From the cell containing the given text, extract its center point as (X, Y) coordinate. 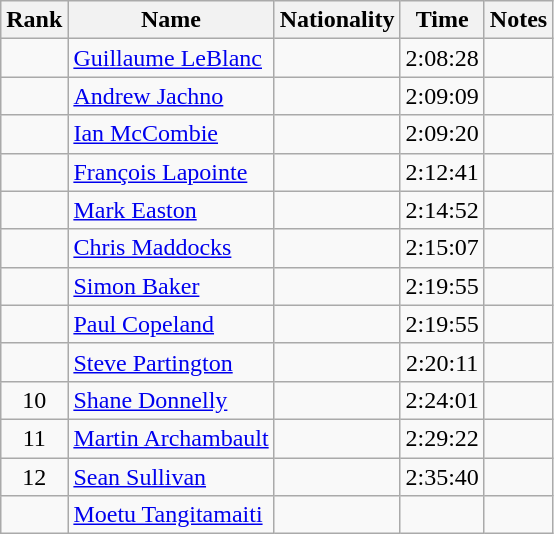
Martin Archambault (171, 438)
Sean Sullivan (171, 477)
Notes (518, 20)
Simon Baker (171, 286)
François Lapointe (171, 172)
Name (171, 20)
2:24:01 (442, 400)
Shane Donnelly (171, 400)
2:12:41 (442, 172)
2:20:11 (442, 362)
Paul Copeland (171, 324)
12 (34, 477)
Nationality (337, 20)
2:29:22 (442, 438)
2:08:28 (442, 58)
10 (34, 400)
Rank (34, 20)
2:15:07 (442, 248)
Mark Easton (171, 210)
Steve Partington (171, 362)
2:35:40 (442, 477)
Andrew Jachno (171, 96)
Guillaume LeBlanc (171, 58)
Chris Maddocks (171, 248)
2:09:09 (442, 96)
Ian McCombie (171, 134)
2:14:52 (442, 210)
Time (442, 20)
Moetu Tangitamaiti (171, 515)
11 (34, 438)
2:09:20 (442, 134)
